Return the [X, Y] coordinate for the center point of the cell that contains the specified text.  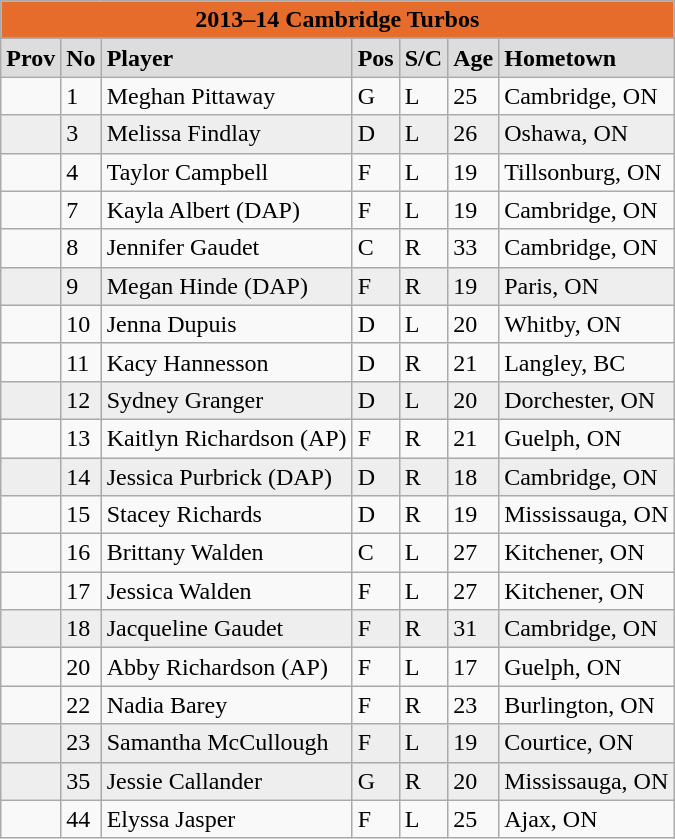
Melissa Findlay [226, 134]
Courtice, ON [586, 743]
Megan Hinde (DAP) [226, 286]
Jennifer Gaudet [226, 248]
Sydney Granger [226, 400]
No [81, 58]
12 [81, 400]
9 [81, 286]
Jacqueline Gaudet [226, 629]
Whitby, ON [586, 324]
8 [81, 248]
14 [81, 477]
Prov [31, 58]
35 [81, 781]
Pos [376, 58]
Jessica Walden [226, 591]
Age [474, 58]
16 [81, 553]
Kayla Albert (DAP) [226, 210]
Brittany Walden [226, 553]
Meghan Pittaway [226, 96]
13 [81, 438]
15 [81, 515]
Samantha McCullough [226, 743]
1 [81, 96]
Taylor Campbell [226, 172]
Jessica Purbrick (DAP) [226, 477]
26 [474, 134]
2013–14 Cambridge Turbos [338, 20]
Elyssa Jasper [226, 819]
22 [81, 705]
4 [81, 172]
Paris, ON [586, 286]
33 [474, 248]
31 [474, 629]
Stacey Richards [226, 515]
Jenna Dupuis [226, 324]
3 [81, 134]
Hometown [586, 58]
Player [226, 58]
Nadia Barey [226, 705]
7 [81, 210]
10 [81, 324]
Abby Richardson (AP) [226, 667]
Oshawa, ON [586, 134]
11 [81, 362]
Ajax, ON [586, 819]
Jessie Callander [226, 781]
44 [81, 819]
Kaitlyn Richardson (AP) [226, 438]
Burlington, ON [586, 705]
S/C [423, 58]
Kacy Hannesson [226, 362]
Langley, BC [586, 362]
Tillsonburg, ON [586, 172]
Dorchester, ON [586, 400]
